Identify which cell holds the provided text, then report its [x, y] central coordinate. 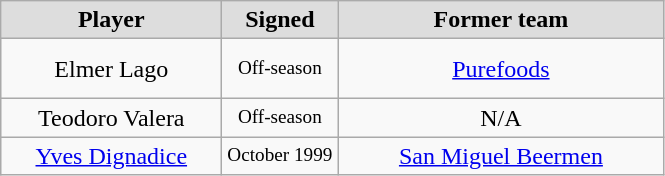
Elmer Lago [112, 69]
Signed [280, 20]
San Miguel Beermen [501, 156]
Teodoro Valera [112, 118]
N/A [501, 118]
Yves Dignadice [112, 156]
Player [112, 20]
October 1999 [280, 156]
Former team [501, 20]
Purefoods [501, 69]
